Identify which cell holds the provided text, then report its [x, y] central coordinate. 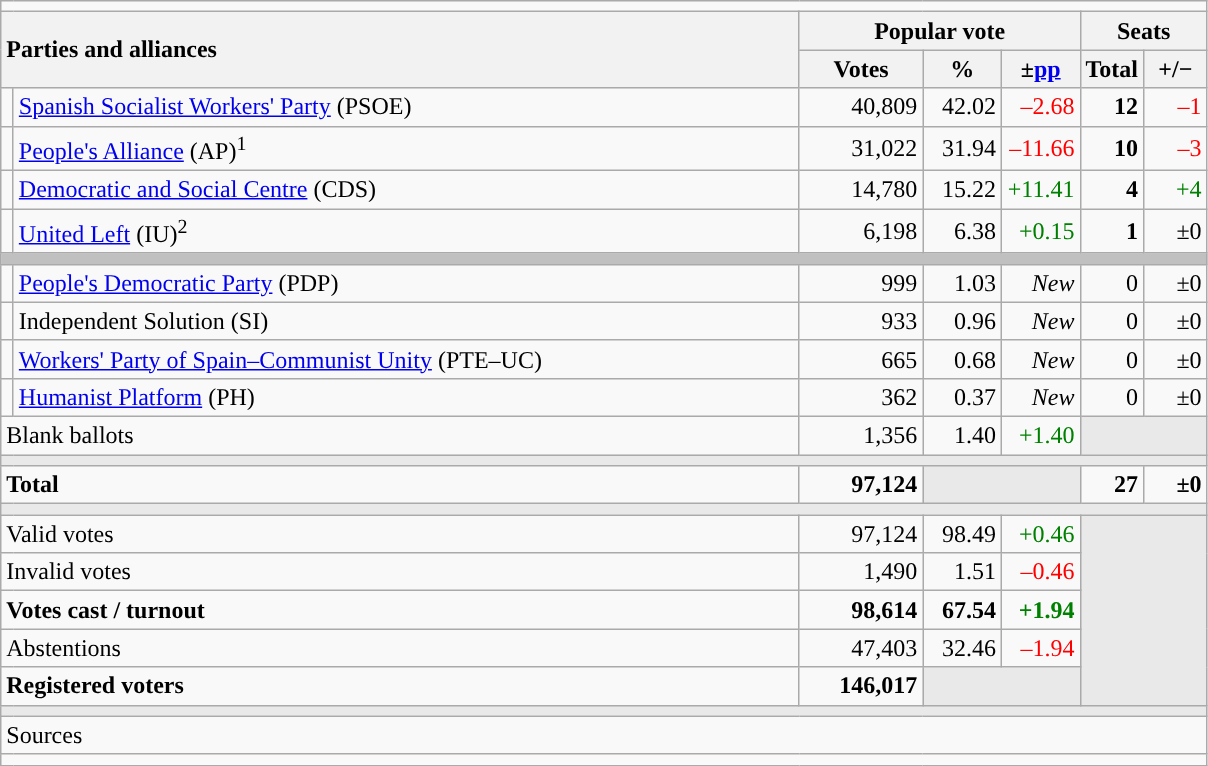
1.03 [962, 283]
27 [1112, 485]
Spanish Socialist Workers' Party (PSOE) [406, 107]
+/− [1176, 69]
14,780 [861, 190]
362 [861, 397]
Invalid votes [400, 572]
42.02 [962, 107]
–3 [1176, 148]
12 [1112, 107]
1,356 [861, 435]
1.51 [962, 572]
United Left (IU)2 [406, 232]
–11.66 [1040, 148]
People's Alliance (AP)1 [406, 148]
0.68 [962, 359]
999 [861, 283]
1,490 [861, 572]
4 [1112, 190]
98,614 [861, 610]
±pp [1040, 69]
32.46 [962, 648]
1 [1112, 232]
10 [1112, 148]
Registered voters [400, 686]
+11.41 [1040, 190]
67.54 [962, 610]
Votes [861, 69]
+4 [1176, 190]
Abstentions [400, 648]
Votes cast / turnout [400, 610]
31,022 [861, 148]
0.96 [962, 321]
+0.46 [1040, 534]
Humanist Platform (PH) [406, 397]
6,198 [861, 232]
Democratic and Social Centre (CDS) [406, 190]
Independent Solution (SI) [406, 321]
Blank ballots [400, 435]
+1.94 [1040, 610]
98.49 [962, 534]
665 [861, 359]
31.94 [962, 148]
Popular vote [940, 31]
40,809 [861, 107]
15.22 [962, 190]
–2.68 [1040, 107]
+0.15 [1040, 232]
–1 [1176, 107]
Valid votes [400, 534]
933 [861, 321]
–0.46 [1040, 572]
0.37 [962, 397]
1.40 [962, 435]
–1.94 [1040, 648]
People's Democratic Party (PDP) [406, 283]
Seats [1144, 31]
Sources [604, 735]
47,403 [861, 648]
Parties and alliances [400, 50]
6.38 [962, 232]
Workers' Party of Spain–Communist Unity (PTE–UC) [406, 359]
% [962, 69]
146,017 [861, 686]
+1.40 [1040, 435]
